Search for the cell housing the specified text and yield its (x, y) center coordinate. 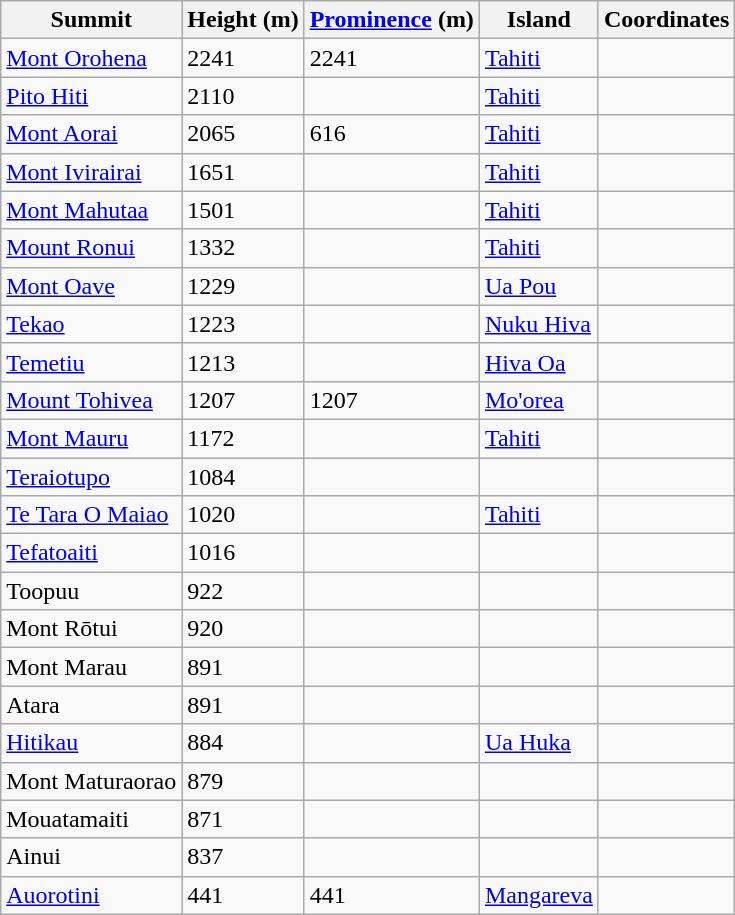
1651 (243, 172)
1501 (243, 210)
871 (243, 819)
Mont Ivirairai (92, 172)
616 (392, 134)
1084 (243, 477)
Tekao (92, 324)
Prominence (m) (392, 20)
1223 (243, 324)
Teraiotupo (92, 477)
920 (243, 629)
Mont Marau (92, 667)
Mount Ronui (92, 248)
1229 (243, 286)
Atara (92, 705)
Pito Hiti (92, 96)
Te Tara O Maiao (92, 515)
Temetiu (92, 362)
Ua Pou (538, 286)
Summit (92, 20)
Hiva Oa (538, 362)
Island (538, 20)
Mouatamaiti (92, 819)
Mont Aorai (92, 134)
Hitikau (92, 743)
1172 (243, 438)
Mount Tohivea (92, 400)
Mangareva (538, 895)
1332 (243, 248)
837 (243, 857)
Toopuu (92, 591)
Mont Orohena (92, 58)
1020 (243, 515)
2065 (243, 134)
Ainui (92, 857)
Coordinates (666, 20)
Nuku Hiva (538, 324)
Height (m) (243, 20)
1016 (243, 553)
Mont Rōtui (92, 629)
Mont Mauru (92, 438)
Auorotini (92, 895)
Mo'orea (538, 400)
884 (243, 743)
Mont Maturaorao (92, 781)
1213 (243, 362)
Ua Huka (538, 743)
922 (243, 591)
Mont Oave (92, 286)
2110 (243, 96)
Mont Mahutaa (92, 210)
879 (243, 781)
Tefatoaiti (92, 553)
